Output the [x, y] coordinate of the center of the cell containing the given text.  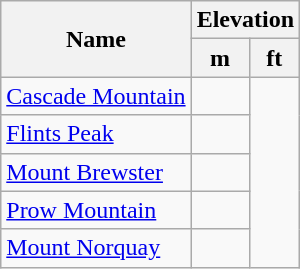
Cascade Mountain [96, 96]
Mount Brewster [96, 172]
m [220, 58]
ft [274, 58]
Elevation [245, 20]
Mount Norquay [96, 248]
Flints Peak [96, 134]
Prow Mountain [96, 210]
Name [96, 39]
